For the text-containing cell, return its midpoint in [x, y] coordinate format. 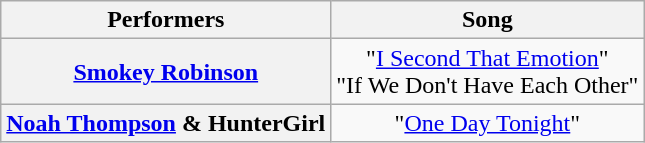
Noah Thompson & HunterGirl [166, 123]
Performers [166, 20]
Smokey Robinson [166, 72]
"One Day Tonight" [488, 123]
Song [488, 20]
"I Second That Emotion""If We Don't Have Each Other" [488, 72]
